For the text-containing cell, return its midpoint in [x, y] coordinate format. 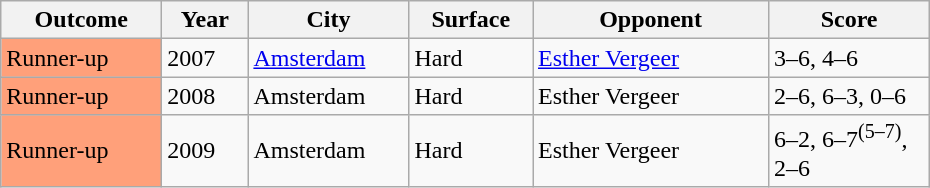
City [328, 20]
2009 [205, 151]
2–6, 6–3, 0–6 [850, 96]
3–6, 4–6 [850, 58]
Opponent [650, 20]
Surface [471, 20]
6–2, 6–7(5–7), 2–6 [850, 151]
Year [205, 20]
2008 [205, 96]
2007 [205, 58]
Outcome [82, 20]
Score [850, 20]
